Return (X, Y) of the center of cell containing provided text 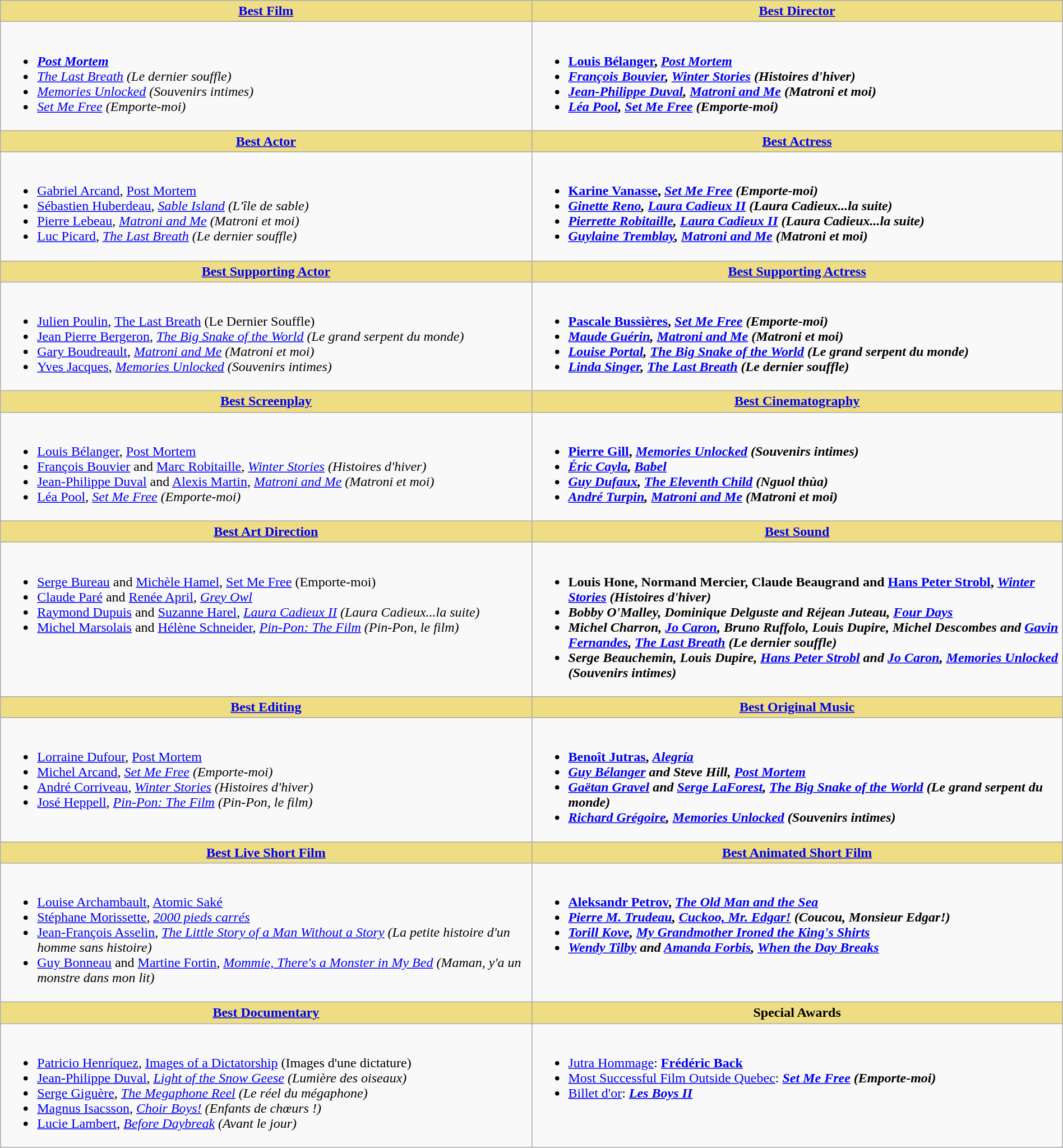
Best Animated Short Film (797, 853)
Best Live Short Film (266, 853)
Best Art Direction (266, 531)
Best Actor (266, 141)
Best Film (266, 11)
Best Actress (797, 141)
Best Editing (266, 707)
Jutra Hommage: Frédéric BackMost Successful Film Outside Quebec: Set Me Free (Emporte-moi)Billet d'or: Les Boys II (797, 1085)
Best Documentary (266, 1013)
Best Supporting Actress (797, 271)
Best Cinematography (797, 401)
Best Director (797, 11)
Best Original Music (797, 707)
Special Awards (797, 1013)
Post MortemThe Last Breath (Le dernier souffle)Memories Unlocked (Souvenirs intimes)Set Me Free (Emporte-moi) (266, 76)
Best Screenplay (266, 401)
Best Supporting Actor (266, 271)
Best Sound (797, 531)
